For the text-containing cell, return its midpoint in (X, Y) coordinate format. 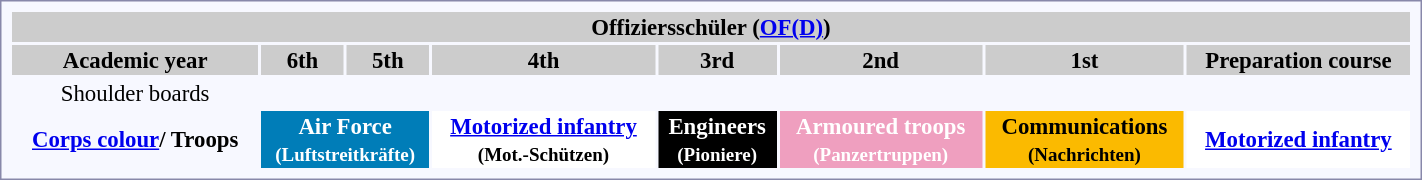
5th (388, 60)
Shoulder boards (135, 93)
4th (544, 60)
Communications (Nachrichten) (1084, 140)
3rd (717, 60)
Academic year (135, 60)
Corps colour/ Troops (135, 140)
Offiziersschüler (OF(D)) (711, 27)
Air Force (Luftstreitkräfte) (345, 140)
Engineers(Pioniere) (717, 140)
6th (302, 60)
Motorized infantry (1298, 140)
2nd (880, 60)
Armoured troops(Panzertruppen) (880, 140)
1st (1084, 60)
Preparation course (1298, 60)
Motorized infantry(Mot.-Schützen) (544, 140)
